Return the (X, Y) coordinate for the center point of the cell that contains the specified text.  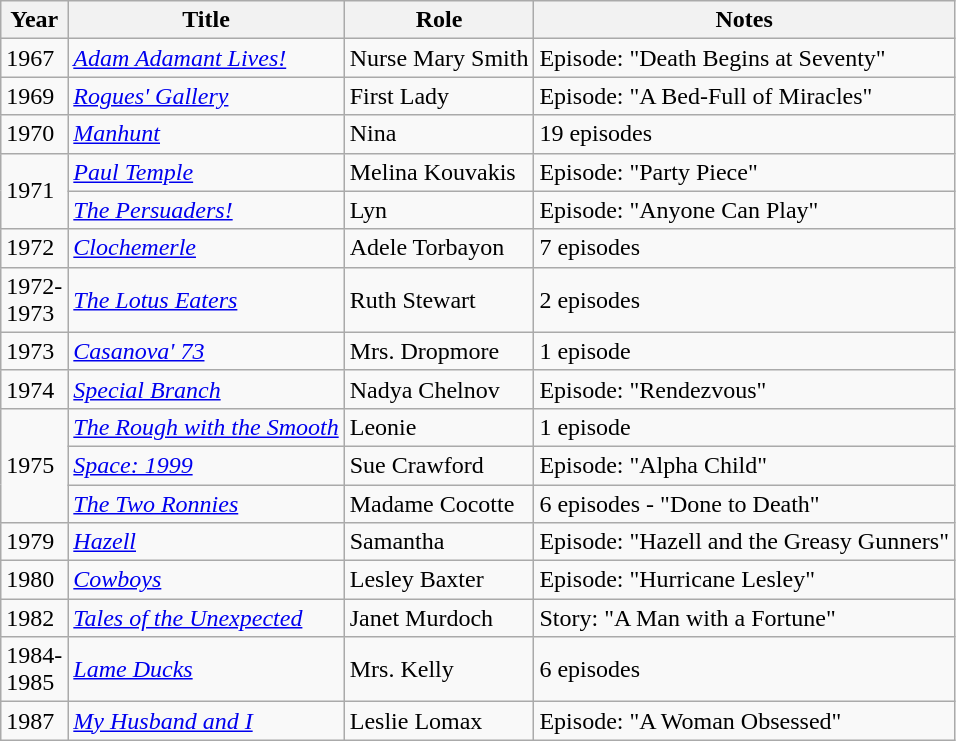
1970 (34, 134)
Sue Crawford (439, 465)
19 episodes (744, 134)
Nurse Mary Smith (439, 58)
Notes (744, 20)
Story: "A Man with a Fortune" (744, 618)
Clochemerle (206, 248)
Episode: "Anyone Can Play" (744, 210)
Mrs. Dropmore (439, 351)
Mrs. Kelly (439, 670)
6 episodes - "Done to Death" (744, 503)
Hazell (206, 542)
Tales of the Unexpected (206, 618)
Cowboys (206, 580)
1971 (34, 191)
Episode: "Hazell and the Greasy Gunners" (744, 542)
Adam Adamant Lives! (206, 58)
First Lady (439, 96)
1972 (34, 248)
1969 (34, 96)
1974 (34, 389)
Episode: "Alpha Child" (744, 465)
Adele Torbayon (439, 248)
Casanova' 73 (206, 351)
1982 (34, 618)
Episode: "Death Begins at Seventy" (744, 58)
Lesley Baxter (439, 580)
Episode: "Party Piece" (744, 172)
Episode: "Hurricane Lesley" (744, 580)
Paul Temple (206, 172)
1973 (34, 351)
Episode: "A Woman Obsessed" (744, 721)
Melina Kouvakis (439, 172)
Rogues' Gallery (206, 96)
The Lotus Eaters (206, 300)
Title (206, 20)
1984-1985 (34, 670)
Space: 1999 (206, 465)
Janet Murdoch (439, 618)
Manhunt (206, 134)
The Persuaders! (206, 210)
Special Branch (206, 389)
Episode: "Rendezvous" (744, 389)
Nina (439, 134)
Year (34, 20)
1967 (34, 58)
My Husband and I (206, 721)
Lyn (439, 210)
1979 (34, 542)
6 episodes (744, 670)
The Rough with the Smooth (206, 427)
Samantha (439, 542)
Leonie (439, 427)
1972-1973 (34, 300)
Episode: "A Bed-Full of Miracles" (744, 96)
2 episodes (744, 300)
7 episodes (744, 248)
1975 (34, 465)
1980 (34, 580)
Leslie Lomax (439, 721)
Role (439, 20)
Ruth Stewart (439, 300)
Madame Cocotte (439, 503)
Lame Ducks (206, 670)
Nadya Chelnov (439, 389)
The Two Ronnies (206, 503)
1987 (34, 721)
